For the text-containing cell, return its midpoint in [X, Y] coordinate format. 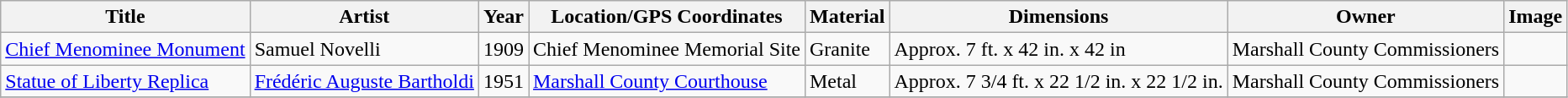
Approx. 7 3/4 ft. x 22 1/2 in. x 22 1/2 in. [1059, 81]
Title [125, 17]
Artist [364, 17]
Metal [847, 81]
Location/GPS Coordinates [666, 17]
Approx. 7 ft. x 42 in. x 42 in [1059, 49]
Statue of Liberty Replica [125, 81]
Year [503, 17]
1909 [503, 49]
Image [1535, 17]
Chief Menominee Memorial Site [666, 49]
Granite [847, 49]
1951 [503, 81]
Marshall County Courthouse [666, 81]
Material [847, 17]
Dimensions [1059, 17]
Chief Menominee Monument [125, 49]
Samuel Novelli [364, 49]
Owner [1365, 17]
Frédéric Auguste Bartholdi [364, 81]
